For the text-containing cell, return its midpoint in (X, Y) coordinate format. 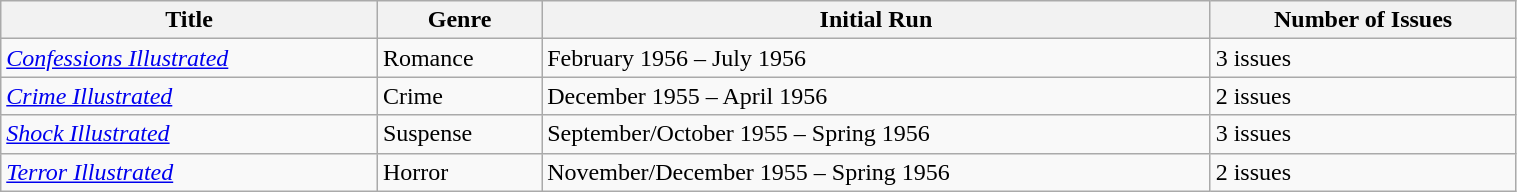
Genre (459, 20)
Romance (459, 58)
September/October 1955 – Spring 1956 (876, 134)
December 1955 – April 1956 (876, 96)
Crime (459, 96)
Shock Illustrated (190, 134)
Terror Illustrated (190, 172)
November/December 1955 – Spring 1956 (876, 172)
Confessions Illustrated (190, 58)
February 1956 – July 1956 (876, 58)
Suspense (459, 134)
Crime Illustrated (190, 96)
Initial Run (876, 20)
Horror (459, 172)
Title (190, 20)
Number of Issues (1363, 20)
